Search for the cell housing the specified text and yield its (x, y) center coordinate. 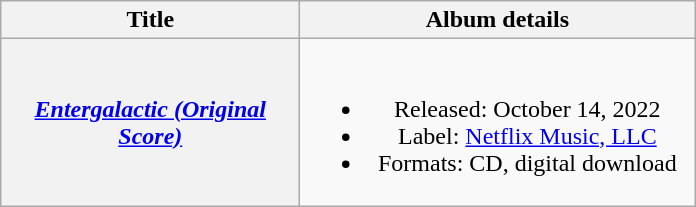
Entergalactic (Original Score) (150, 122)
Album details (498, 20)
Title (150, 20)
Released: October 14, 2022Label: Netflix Music, LLCFormats: CD, digital download (498, 122)
